Provide the (x, y) coordinate of the cell's center where the given text is located.  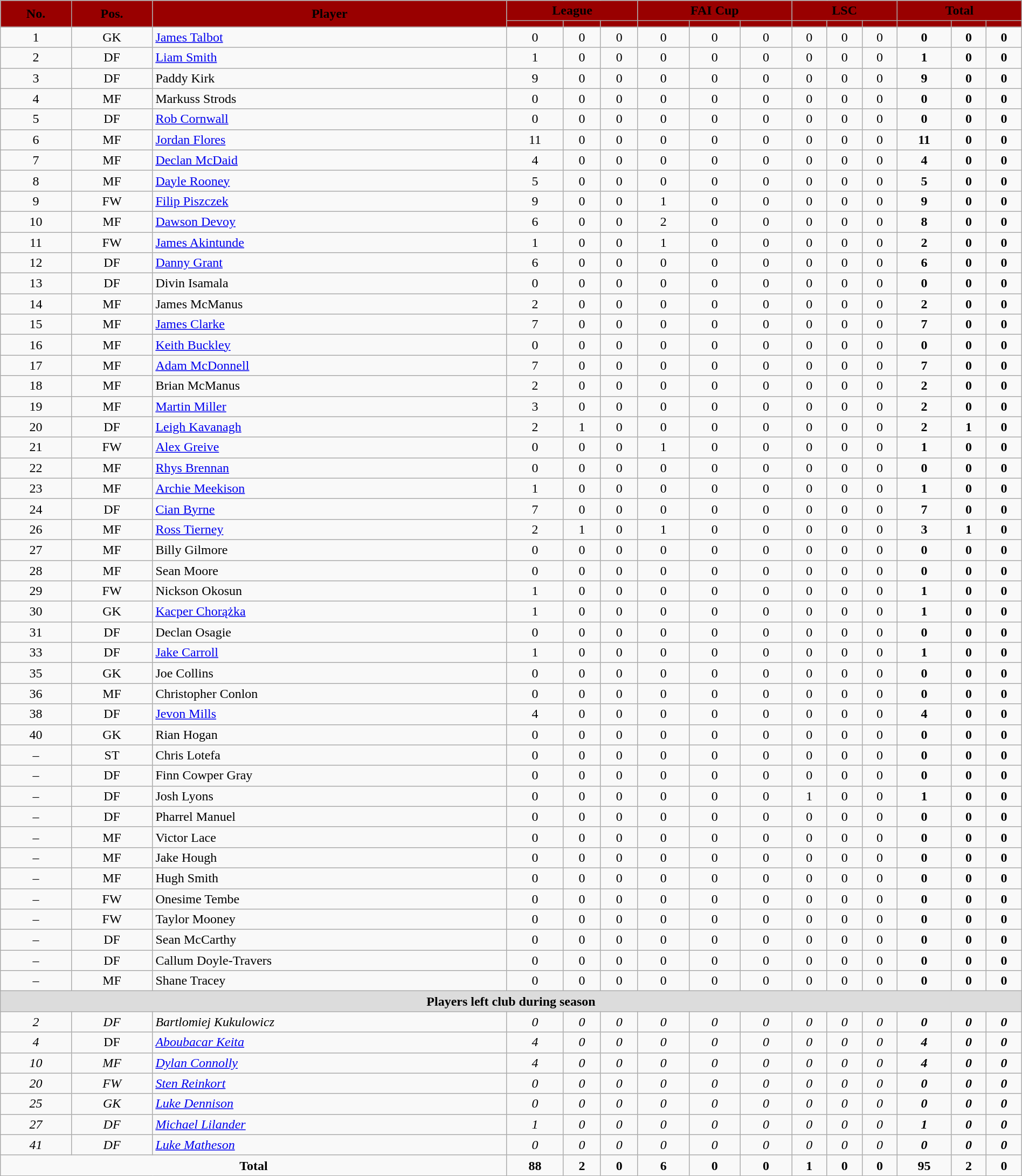
Kacper Chorążka (330, 612)
29 (36, 591)
Sean Moore (330, 571)
FAI Cup (715, 11)
Jake Carroll (330, 653)
Dawson Devoy (330, 222)
25 (36, 1104)
30 (36, 612)
Rhys Brennan (330, 468)
Joe Collins (330, 673)
James Akintunde (330, 242)
Dylan Connolly (330, 1063)
Christopher Conlon (330, 694)
Player (330, 14)
23 (36, 488)
Divin Isamala (330, 283)
17 (36, 365)
Filip Piszczek (330, 201)
Victor Lace (330, 837)
Leigh Kavanagh (330, 427)
Pos. (112, 14)
Bartlomiej Kukulowicz (330, 1022)
Pharrel Manuel (330, 817)
28 (36, 571)
Sean McCarthy (330, 940)
Aboubacar Keita (330, 1042)
Paddy Kirk (330, 78)
Adam McDonnell (330, 365)
Martin Miller (330, 406)
18 (36, 386)
Finn Cowper Gray (330, 776)
Onesime Tembe (330, 898)
Jordan Flores (330, 140)
33 (36, 653)
38 (36, 714)
Keith Buckley (330, 345)
Declan McDaid (330, 160)
Jake Hough (330, 857)
Cian Byrne (330, 509)
LSC (845, 11)
Jevon Mills (330, 714)
Declan Osagie (330, 632)
12 (36, 263)
26 (36, 529)
Taylor Mooney (330, 919)
Luke Matheson (330, 1145)
Rob Cornwall (330, 119)
22 (36, 468)
Liam Smith (330, 58)
40 (36, 735)
Nickson Okosun (330, 591)
League (572, 11)
James Clarke (330, 324)
Callum Doyle-Travers (330, 960)
Brian McManus (330, 386)
Chris Lotefa (330, 755)
Dayle Rooney (330, 181)
15 (36, 324)
Sten Reinkort (330, 1083)
36 (36, 694)
Markuss Strods (330, 99)
31 (36, 632)
95 (924, 1165)
Shane Tracey (330, 981)
16 (36, 345)
Danny Grant (330, 263)
24 (36, 509)
Michael Lilander (330, 1124)
Alex Greive (330, 447)
41 (36, 1145)
88 (535, 1165)
James McManus (330, 304)
No. (36, 14)
Archie Meekison (330, 488)
Luke Dennison (330, 1104)
Billy Gilmore (330, 550)
35 (36, 673)
Hugh Smith (330, 878)
13 (36, 283)
Rian Hogan (330, 735)
Ross Tierney (330, 529)
21 (36, 447)
James Talbot (330, 37)
Josh Lyons (330, 796)
ST (112, 755)
19 (36, 406)
14 (36, 304)
Players left club during season (511, 1001)
